Scan for the cell matching the given text and deliver its (X, Y) coordinate at center. 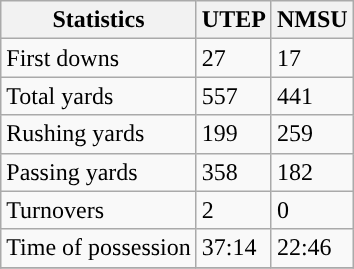
17 (312, 58)
0 (312, 210)
NMSU (312, 20)
22:46 (312, 248)
37:14 (234, 248)
Passing yards (99, 172)
27 (234, 58)
182 (312, 172)
Statistics (99, 20)
199 (234, 134)
358 (234, 172)
Rushing yards (99, 134)
557 (234, 96)
First downs (99, 58)
259 (312, 134)
2 (234, 210)
441 (312, 96)
Time of possession (99, 248)
UTEP (234, 20)
Turnovers (99, 210)
Total yards (99, 96)
